Return (X, Y) of the center of cell containing provided text 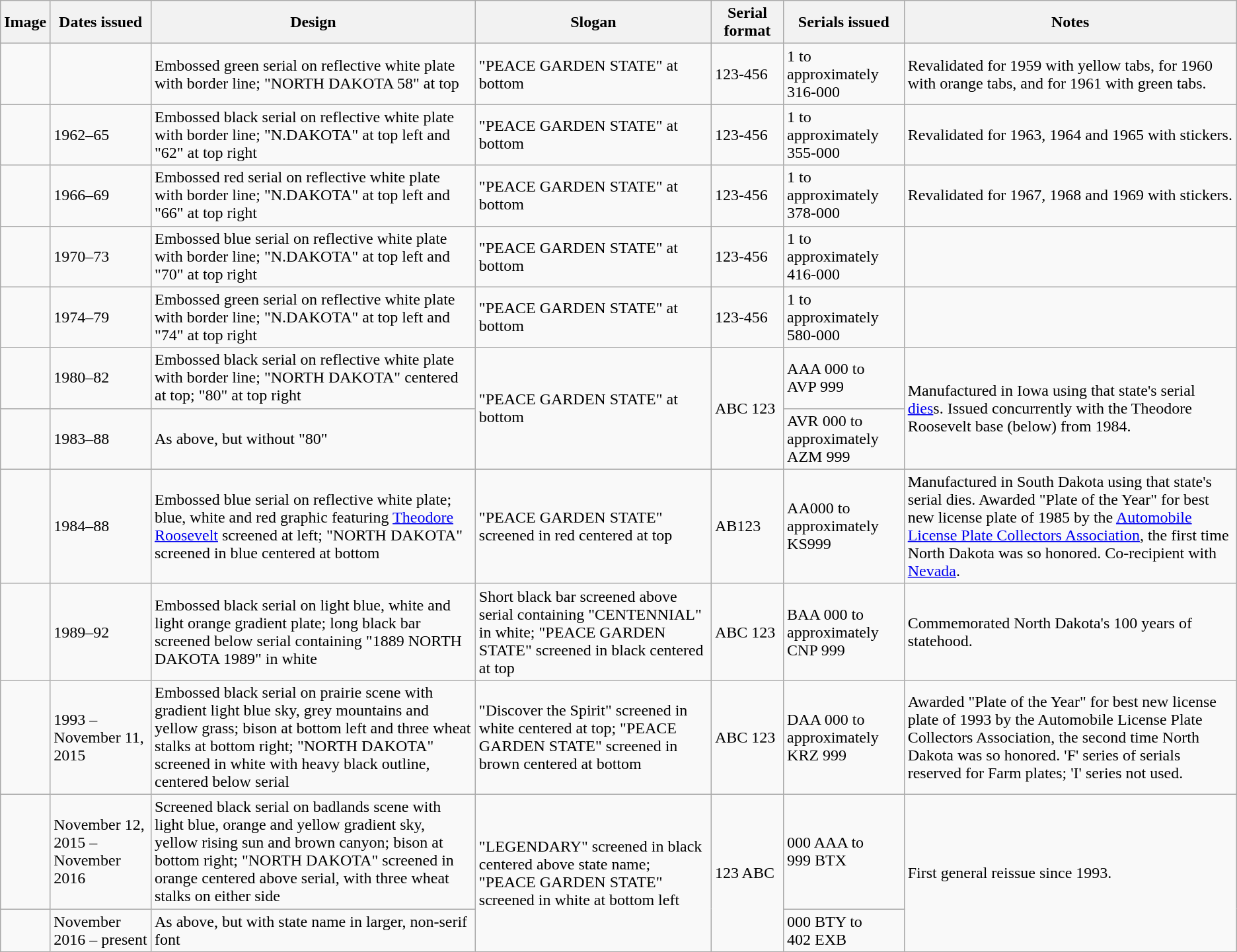
As above, but without "80" (313, 439)
AVR 000 to approximately AZM 999 (844, 439)
First general reissue since 1993. (1070, 873)
Short black bar screened above serial containing "CENTENNIAL" in white; "PEACE GARDEN STATE" screened in black centered at top (593, 632)
Manufactured in Iowa using that state's serial diess. Issued concurrently with the Theodore Roosevelt base (below) from 1984. (1070, 408)
1 to approximately 416-000 (844, 256)
Design (313, 22)
Revalidated for 1959 with yellow tabs, for 1960 with orange tabs, and for 1961 with green tabs. (1070, 74)
"LEGENDARY" screened in black centered above state name; "PEACE GARDEN STATE" screened in white at bottom left (593, 873)
BAA 000 to approximately CNP 999 (844, 632)
DAA 000 to approximately KRZ 999 (844, 737)
Notes (1070, 22)
1 to approximately 378-000 (844, 196)
As above, but with state name in larger, non-serif font (313, 930)
000 AAA to 999 BTX (844, 851)
Commemorated North Dakota's 100 years of statehood. (1070, 632)
123 ABC (747, 873)
Slogan (593, 22)
1983–88 (100, 439)
AAA 000 to AVP 999 (844, 378)
AB123 (747, 526)
1989–92 (100, 632)
Revalidated for 1963, 1964 and 1965 with stickers. (1070, 135)
1 to approximately 355-000 (844, 135)
1984–88 (100, 526)
1970–73 (100, 256)
1980–82 (100, 378)
Image (25, 22)
November 12, 2015 – November 2016 (100, 851)
1993 – November 11, 2015 (100, 737)
Revalidated for 1967, 1968 and 1969 with stickers. (1070, 196)
1 to approximately 316-000 (844, 74)
1962–65 (100, 135)
Embossed green serial on reflective white plate with border line; "NORTH DAKOTA 58" at top (313, 74)
1966–69 (100, 196)
Embossed blue serial on reflective white plate with border line; "N.DAKOTA" at top left and "70" at top right (313, 256)
Embossed red serial on reflective white plate with border line; "N.DAKOTA" at top left and "66" at top right (313, 196)
"PEACE GARDEN STATE" screened in red centered at top (593, 526)
Embossed black serial on reflective white plate with border line; "NORTH DAKOTA" centered at top; "80" at top right (313, 378)
1974–79 (100, 317)
1 to approximately 580-000 (844, 317)
Embossed black serial on reflective white plate with border line; "N.DAKOTA" at top left and "62" at top right (313, 135)
Serials issued (844, 22)
000 BTY to 402 EXB (844, 930)
AA000 to approximately KS999 (844, 526)
Embossed green serial on reflective white plate with border line; "N.DAKOTA" at top left and "74" at top right (313, 317)
"Discover the Spirit" screened in white centered at top; "PEACE GARDEN STATE" screened in brown centered at bottom (593, 737)
November 2016 – present (100, 930)
Serial format (747, 22)
Dates issued (100, 22)
